Provide the [X, Y] coordinate of the cell's center where the given text is located.  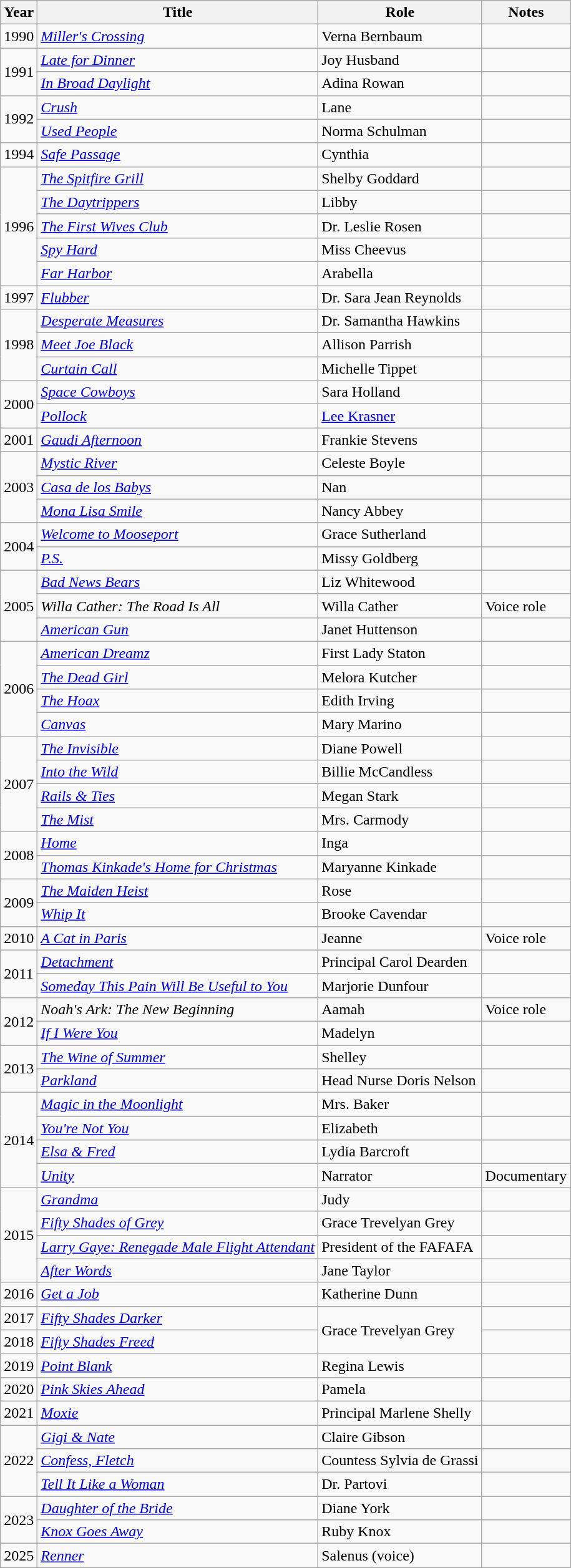
Celeste Boyle [400, 463]
Miller's Crossing [178, 36]
Jeanne [400, 938]
Late for Dinner [178, 60]
Daughter of the Bride [178, 1508]
Desperate Measures [178, 321]
1990 [19, 36]
Sara Holland [400, 392]
If I Were You [178, 1033]
Brooke Cavendar [400, 914]
2014 [19, 1140]
Madelyn [400, 1033]
Narrator [400, 1176]
Michelle Tippet [400, 369]
2000 [19, 404]
The Dead Girl [178, 677]
President of the FAFAFA [400, 1247]
Edith Irving [400, 701]
2010 [19, 938]
2012 [19, 1021]
2009 [19, 903]
Lydia Barcroft [400, 1152]
Confess, Fletch [178, 1461]
Fifty Shades of Grey [178, 1223]
Dr. Leslie Rosen [400, 226]
Knox Goes Away [178, 1532]
Space Cowboys [178, 392]
Rose [400, 891]
Countess Sylvia de Grassi [400, 1461]
The Daytrippers [178, 202]
Noah's Ark: The New Beginning [178, 1009]
American Gun [178, 629]
1991 [19, 72]
Dr. Samantha Hawkins [400, 321]
Missy Goldberg [400, 558]
P.S. [178, 558]
Far Harbor [178, 273]
Jane Taylor [400, 1270]
Mystic River [178, 463]
Principal Marlene Shelly [400, 1413]
The Invisible [178, 748]
The Mist [178, 820]
Title [178, 12]
Welcome to Mooseport [178, 535]
Shelby Goddard [400, 178]
2017 [19, 1318]
Principal Carol Dearden [400, 962]
Pamela [400, 1389]
2013 [19, 1069]
Point Blank [178, 1365]
Spy Hard [178, 249]
Pollock [178, 416]
Billie McCandless [400, 772]
Someday This Pain Will Be Useful to You [178, 985]
In Broad Daylight [178, 84]
Magic in the Moonlight [178, 1105]
Gaudi Afternoon [178, 440]
1994 [19, 155]
2019 [19, 1365]
Nancy Abbey [400, 511]
Diane York [400, 1508]
Role [400, 12]
Into the Wild [178, 772]
Rails & Ties [178, 796]
The Wine of Summer [178, 1057]
1997 [19, 298]
Mrs. Carmody [400, 820]
Cynthia [400, 155]
Crush [178, 107]
Melora Kutcher [400, 677]
Moxie [178, 1413]
Casa de los Babys [178, 487]
Thomas Kinkade's Home for Christmas [178, 867]
Head Nurse Doris Nelson [400, 1081]
Year [19, 12]
Curtain Call [178, 369]
The Hoax [178, 701]
Liz Whitewood [400, 582]
2021 [19, 1413]
2005 [19, 606]
2020 [19, 1389]
Adina Rowan [400, 84]
Frankie Stevens [400, 440]
2008 [19, 855]
Lane [400, 107]
Norma Schulman [400, 131]
1998 [19, 345]
A Cat in Paris [178, 938]
Larry Gaye: Renegade Male Flight Attendant [178, 1247]
Regina Lewis [400, 1365]
2023 [19, 1520]
Dr. Partovi [400, 1484]
Grandma [178, 1199]
Fifty Shades Darker [178, 1318]
Claire Gibson [400, 1436]
2001 [19, 440]
Tell It Like a Woman [178, 1484]
Libby [400, 202]
2022 [19, 1460]
2015 [19, 1235]
Salenus (voice) [400, 1556]
Allison Parrish [400, 345]
Ruby Knox [400, 1532]
Miss Cheevus [400, 249]
2011 [19, 974]
Mrs. Baker [400, 1105]
Unity [178, 1176]
The First Wives Club [178, 226]
Used People [178, 131]
Grace Sutherland [400, 535]
1996 [19, 226]
Judy [400, 1199]
Lee Krasner [400, 416]
Documentary [526, 1176]
2003 [19, 487]
Detachment [178, 962]
Willa Cather: The Road Is All [178, 606]
Shelley [400, 1057]
2006 [19, 689]
Bad News Bears [178, 582]
Willa Cather [400, 606]
2025 [19, 1556]
Get a Job [178, 1294]
Mary Marino [400, 725]
Parkland [178, 1081]
2007 [19, 784]
Inga [400, 843]
Safe Passage [178, 155]
Pink Skies Ahead [178, 1389]
1992 [19, 119]
Notes [526, 12]
Nan [400, 487]
Fifty Shades Freed [178, 1342]
2004 [19, 546]
First Lady Staton [400, 653]
Joy Husband [400, 60]
2016 [19, 1294]
Gigi & Nate [178, 1436]
Diane Powell [400, 748]
Megan Stark [400, 796]
Home [178, 843]
Arabella [400, 273]
The Spitfire Grill [178, 178]
The Maiden Heist [178, 891]
You're Not You [178, 1128]
Elizabeth [400, 1128]
Mona Lisa Smile [178, 511]
After Words [178, 1270]
Katherine Dunn [400, 1294]
Verna Bernbaum [400, 36]
Flubber [178, 298]
Janet Huttenson [400, 629]
American Dreamz [178, 653]
Meet Joe Black [178, 345]
2018 [19, 1342]
Marjorie Dunfour [400, 985]
Renner [178, 1556]
Dr. Sara Jean Reynolds [400, 298]
Elsa & Fred [178, 1152]
Aamah [400, 1009]
Canvas [178, 725]
Maryanne Kinkade [400, 867]
Whip It [178, 914]
